Return the (X, Y) coordinate for the center point of the cell that contains the specified text.  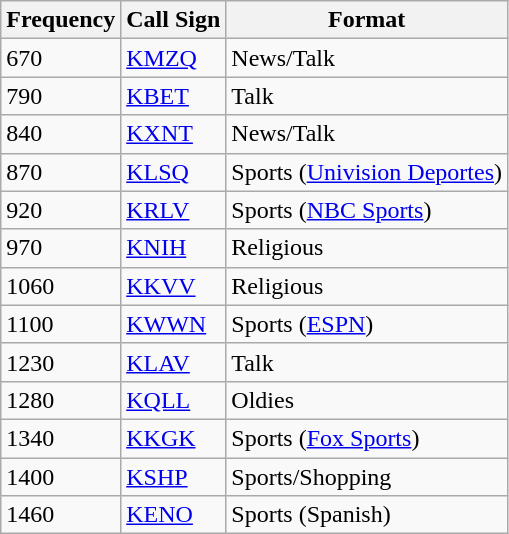
1340 (61, 438)
1400 (61, 477)
KRLV (174, 210)
1280 (61, 400)
KLSQ (174, 172)
Format (367, 20)
970 (61, 248)
KQLL (174, 400)
1230 (61, 362)
Sports (Fox Sports) (367, 438)
840 (61, 134)
870 (61, 172)
Sports (Univision Deportes) (367, 172)
Sports (Spanish) (367, 515)
Sports/Shopping (367, 477)
Frequency (61, 20)
KMZQ (174, 58)
790 (61, 96)
KKVV (174, 286)
Oldies (367, 400)
KBET (174, 96)
920 (61, 210)
1100 (61, 324)
KKGK (174, 438)
1060 (61, 286)
KSHP (174, 477)
1460 (61, 515)
KENO (174, 515)
KNIH (174, 248)
KLAV (174, 362)
KWWN (174, 324)
Sports (ESPN) (367, 324)
Call Sign (174, 20)
Sports (NBC Sports) (367, 210)
KXNT (174, 134)
670 (61, 58)
